Return the [x, y] coordinate for the center point of the cell that contains the specified text.  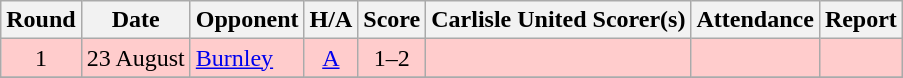
1–2 [392, 58]
1 [41, 58]
Opponent [247, 20]
Round [41, 20]
Burnley [247, 58]
Score [392, 20]
Report [860, 20]
Attendance [755, 20]
H/A [331, 20]
Carlisle United Scorer(s) [558, 20]
Date [136, 20]
23 August [136, 58]
A [331, 58]
